Pinpoint the cell where the given text exists, returning its [X, Y] midpoint coordinate. 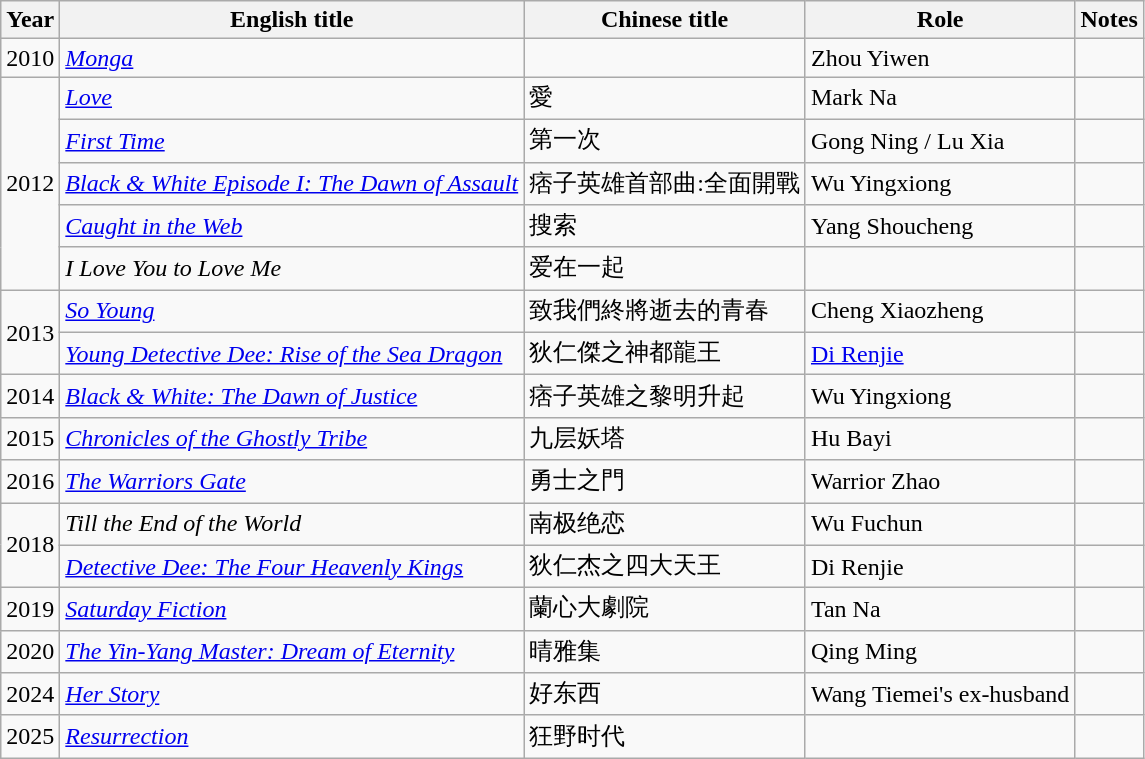
So Young [292, 312]
致我們終將逝去的青春 [665, 312]
Role [940, 20]
Black & White: The Dawn of Justice [292, 396]
2020 [30, 652]
2015 [30, 438]
Detective Dee: The Four Heavenly Kings [292, 566]
Wu Fuchun [940, 524]
Caught in the Web [292, 226]
痞子英雄首部曲:全面開戰 [665, 184]
Warrior Zhao [940, 482]
爱在一起 [665, 268]
2012 [30, 184]
Monga [292, 58]
Gong Ning / Lu Xia [940, 140]
南极绝恋 [665, 524]
Mark Na [940, 98]
愛 [665, 98]
狄仁傑之神都龍王 [665, 354]
Yang Shoucheng [940, 226]
2016 [30, 482]
第一次 [665, 140]
First Time [292, 140]
2010 [30, 58]
Resurrection [292, 736]
好东西 [665, 694]
2019 [30, 610]
蘭心大劇院 [665, 610]
2025 [30, 736]
2014 [30, 396]
九层妖塔 [665, 438]
Zhou Yiwen [940, 58]
Qing Ming [940, 652]
Black & White Episode I: The Dawn of Assault [292, 184]
晴雅集 [665, 652]
勇士之門 [665, 482]
I Love You to Love Me [292, 268]
Saturday Fiction [292, 610]
Love [292, 98]
狄仁杰之四大天王 [665, 566]
痞子英雄之黎明升起 [665, 396]
2013 [30, 332]
Tan Na [940, 610]
Till the End of the World [292, 524]
Her Story [292, 694]
狂野时代 [665, 736]
Chinese title [665, 20]
Cheng Xiaozheng [940, 312]
搜索 [665, 226]
Young Detective Dee: Rise of the Sea Dragon [292, 354]
Notes [1109, 20]
Chronicles of the Ghostly Tribe [292, 438]
The Yin-Yang Master: Dream of Eternity [292, 652]
Wang Tiemei's ex-husband [940, 694]
2018 [30, 544]
English title [292, 20]
2024 [30, 694]
The Warriors Gate [292, 482]
Hu Bayi [940, 438]
Year [30, 20]
